Return the [x, y] coordinate for the center point of the cell that contains the specified text.  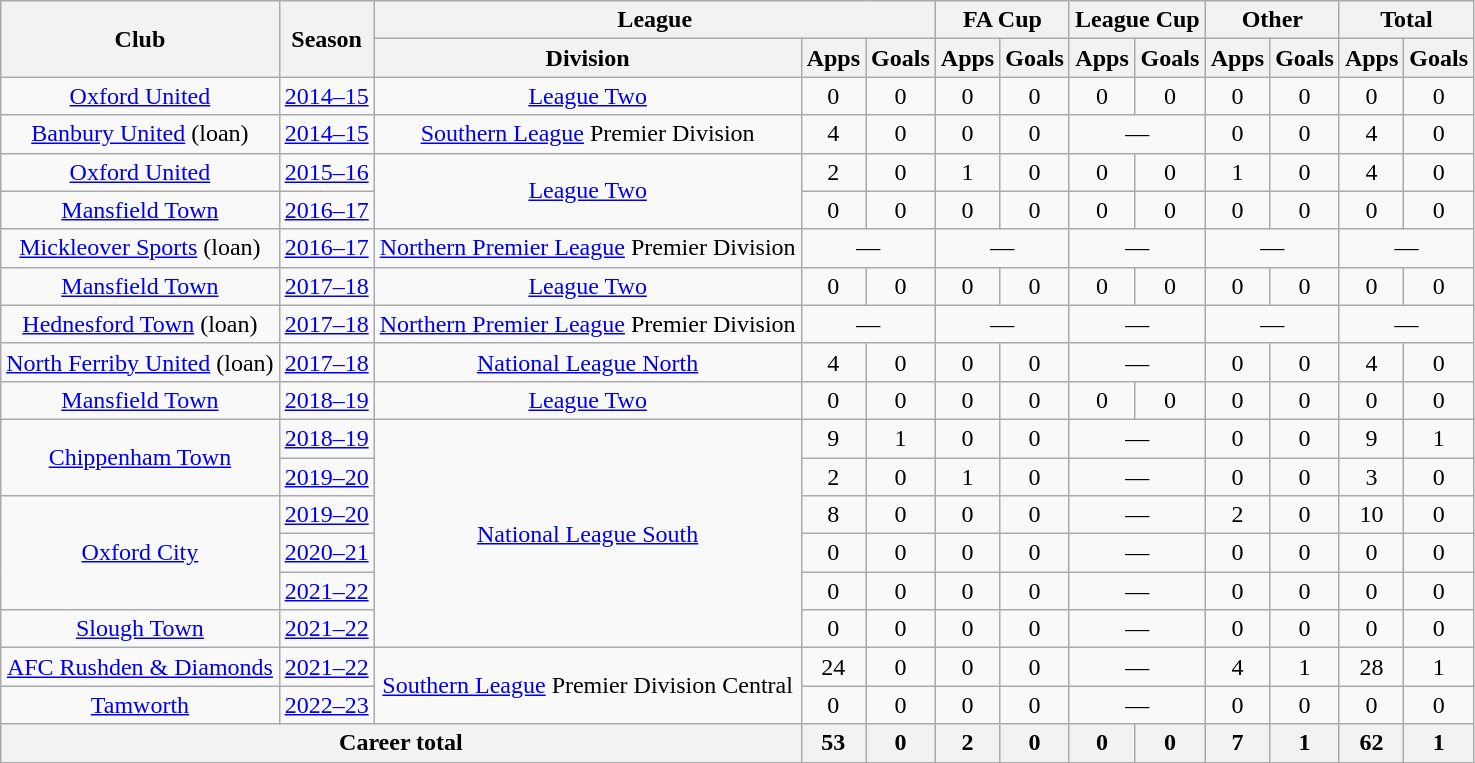
Southern League Premier Division Central [588, 686]
Hednesford Town (loan) [140, 324]
Mickleover Sports (loan) [140, 248]
Other [1272, 20]
8 [833, 515]
Tamworth [140, 705]
Total [1406, 20]
National League South [588, 533]
Club [140, 39]
FA Cup [1002, 20]
2022–23 [326, 705]
28 [1371, 667]
National League North [588, 362]
7 [1237, 743]
2020–21 [326, 553]
Chippenham Town [140, 457]
League [654, 20]
Oxford City [140, 553]
Season [326, 39]
AFC Rushden & Diamonds [140, 667]
2015–16 [326, 172]
24 [833, 667]
Division [588, 58]
62 [1371, 743]
Slough Town [140, 629]
3 [1371, 477]
Southern League Premier Division [588, 134]
Career total [401, 743]
53 [833, 743]
North Ferriby United (loan) [140, 362]
10 [1371, 515]
League Cup [1137, 20]
Banbury United (loan) [140, 134]
